Provide the (x, y) coordinate of the cell's center where the given text is located.  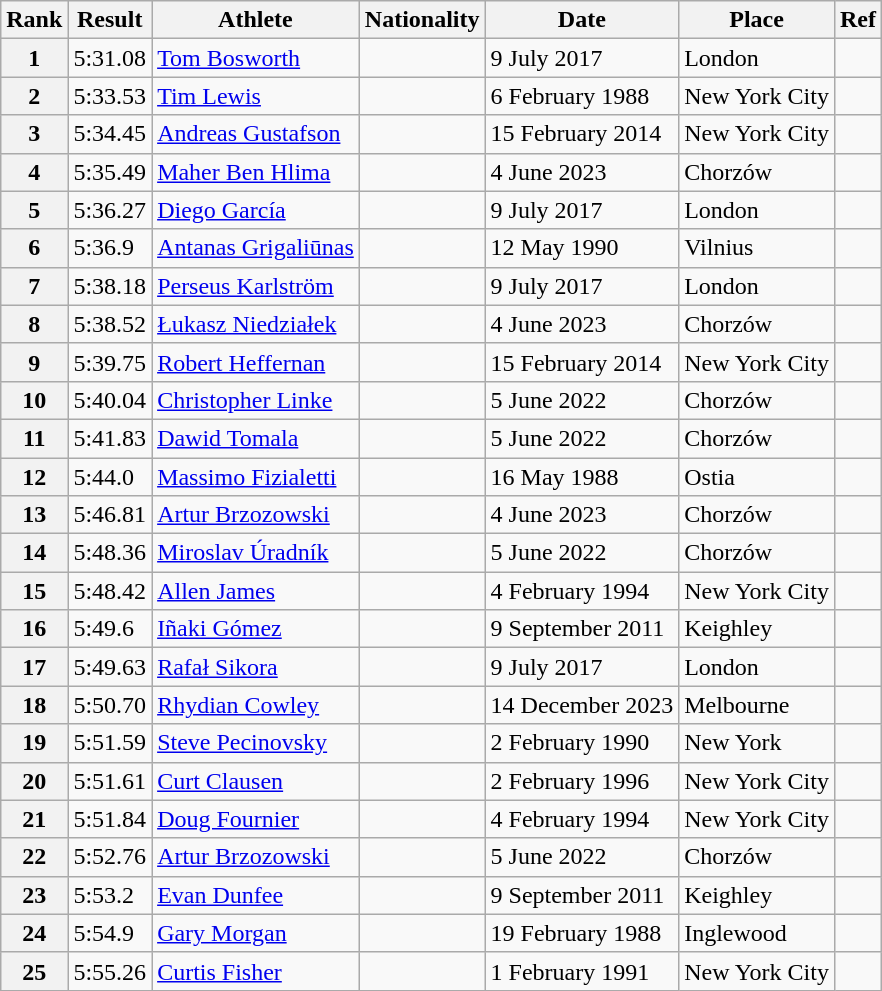
Ref (858, 20)
5:35.49 (110, 172)
New York (757, 743)
Robert Heffernan (256, 362)
5:51.84 (110, 819)
Łukasz Niedziałek (256, 324)
5:51.61 (110, 781)
14 (34, 553)
5:33.53 (110, 96)
Place (757, 20)
Curt Clausen (256, 781)
Miroslav Úradník (256, 553)
Rank (34, 20)
20 (34, 781)
4 (34, 172)
Date (582, 20)
16 May 1988 (582, 477)
Inglewood (757, 933)
Andreas Gustafson (256, 134)
Vilnius (757, 248)
2 February 1996 (582, 781)
5:49.6 (110, 629)
2 (34, 96)
5:55.26 (110, 971)
8 (34, 324)
16 (34, 629)
10 (34, 400)
5:41.83 (110, 438)
17 (34, 667)
Result (110, 20)
Curtis Fisher (256, 971)
7 (34, 286)
5:36.27 (110, 210)
6 February 1988 (582, 96)
3 (34, 134)
Evan Dunfee (256, 895)
15 (34, 591)
21 (34, 819)
5:44.0 (110, 477)
12 May 1990 (582, 248)
5 (34, 210)
Doug Fournier (256, 819)
5:51.59 (110, 743)
5:54.9 (110, 933)
5:38.18 (110, 286)
11 (34, 438)
24 (34, 933)
1 February 1991 (582, 971)
Diego García (256, 210)
22 (34, 857)
13 (34, 515)
23 (34, 895)
2 February 1990 (582, 743)
Antanas Grigaliūnas (256, 248)
6 (34, 248)
1 (34, 58)
5:31.08 (110, 58)
25 (34, 971)
5:48.36 (110, 553)
5:49.63 (110, 667)
5:40.04 (110, 400)
Perseus Karlström (256, 286)
5:39.75 (110, 362)
5:50.70 (110, 705)
Rhydian Cowley (256, 705)
Rafał Sikora (256, 667)
5:53.2 (110, 895)
Massimo Fizialetti (256, 477)
Allen James (256, 591)
Maher Ben Hlima (256, 172)
Tom Bosworth (256, 58)
9 (34, 362)
19 (34, 743)
Nationality (422, 20)
Iñaki Gómez (256, 629)
Ostia (757, 477)
5:38.52 (110, 324)
5:46.81 (110, 515)
Gary Morgan (256, 933)
18 (34, 705)
5:52.76 (110, 857)
5:36.9 (110, 248)
14 December 2023 (582, 705)
Christopher Linke (256, 400)
Tim Lewis (256, 96)
19 February 1988 (582, 933)
12 (34, 477)
Melbourne (757, 705)
Athlete (256, 20)
5:48.42 (110, 591)
5:34.45 (110, 134)
Steve Pecinovsky (256, 743)
Dawid Tomala (256, 438)
